Search for the cell housing the specified text and yield its [X, Y] center coordinate. 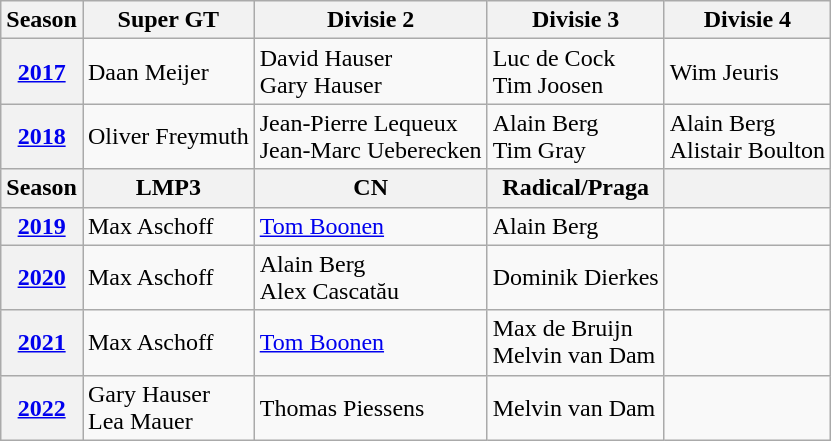
Divisie 2 [370, 20]
CN [370, 188]
Daan Meijer [168, 72]
2018 [42, 136]
Alain Berg [576, 226]
Alain Berg Alistair Boulton [747, 136]
2021 [42, 342]
Luc de Cock Tim Joosen [576, 72]
Divisie 4 [747, 20]
Dominik Dierkes [576, 278]
Divisie 3 [576, 20]
2022 [42, 408]
LMP3 [168, 188]
Melvin van Dam [576, 408]
2019 [42, 226]
Wim Jeuris [747, 72]
2020 [42, 278]
Max de Bruijn Melvin van Dam [576, 342]
Radical/Praga [576, 188]
Jean-Pierre Lequeux Jean-Marc Ueberecken [370, 136]
Alain Berg Tim Gray [576, 136]
2017 [42, 72]
Gary Hauser Lea Mauer [168, 408]
David Hauser Gary Hauser [370, 72]
Super GT [168, 20]
Alain Berg Alex Cascatău [370, 278]
Oliver Freymuth [168, 136]
Thomas Piessens [370, 408]
